Pinpoint the cell where the given text exists, returning its [x, y] midpoint coordinate. 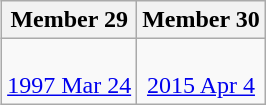
Member 30 [202, 20]
2015 Apr 4 [202, 72]
Member 29 [70, 20]
1997 Mar 24 [70, 72]
